Return [X, Y] of the center of cell containing provided text 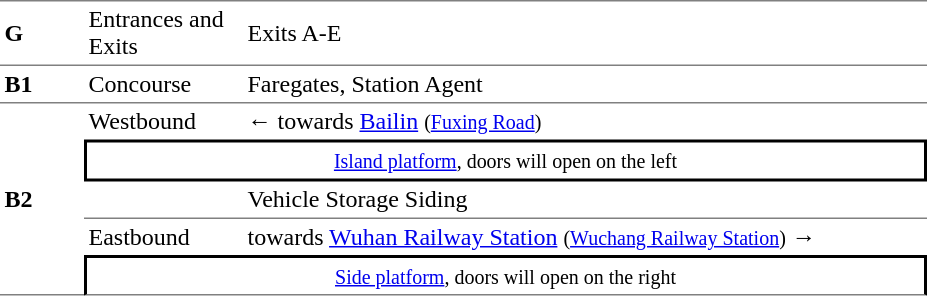
Exits A-E [585, 32]
Concourse [164, 83]
G [42, 32]
Side platform, doors will open on the right [506, 275]
Entrances and Exits [164, 32]
B2 [42, 199]
B1 [42, 83]
Vehicle Storage Siding [585, 201]
Westbound [164, 121]
← towards Bailin (Fuxing Road) [585, 121]
Eastbound [164, 237]
Island platform, doors will open on the left [506, 161]
Faregates, Station Agent [585, 83]
towards Wuhan Railway Station (Wuchang Railway Station) → [585, 237]
